For the text-containing cell, return its midpoint in [X, Y] coordinate format. 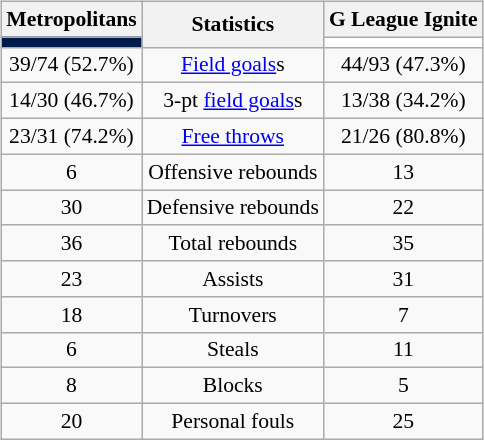
Total rebounds [233, 243]
35 [404, 243]
18 [71, 314]
G League Ignite [404, 19]
21/26 (80.8%) [404, 136]
Defensive rebounds [233, 208]
11 [404, 350]
Statistics [233, 24]
44/93 (47.3%) [404, 65]
23/31 (74.2%) [71, 136]
8 [71, 386]
Personal fouls [233, 421]
36 [71, 243]
3-pt field goalss [233, 101]
Free throws [233, 136]
13/38 (34.2%) [404, 101]
Offensive rebounds [233, 172]
13 [404, 172]
Blocks [233, 386]
25 [404, 421]
14/30 (46.7%) [71, 101]
23 [71, 279]
30 [71, 208]
7 [404, 314]
39/74 (52.7%) [71, 65]
5 [404, 386]
Metropolitans [71, 19]
Steals [233, 350]
31 [404, 279]
22 [404, 208]
Assists [233, 279]
20 [71, 421]
Turnovers [233, 314]
Field goalss [233, 65]
